Provide the (x, y) coordinate of the cell's center where the given text is located.  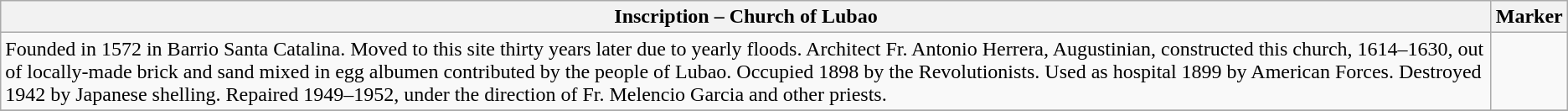
Marker (1529, 17)
Inscription – Church of Lubao (745, 17)
